Determine the (x, y) coordinate at the center of the cell enclosing the given text.  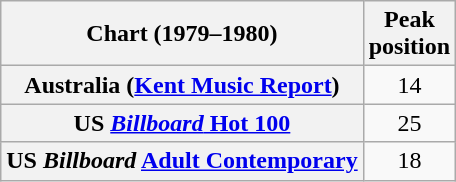
14 (409, 85)
18 (409, 161)
Peakposition (409, 34)
25 (409, 123)
US Billboard Hot 100 (182, 123)
Chart (1979–1980) (182, 34)
Australia (Kent Music Report) (182, 85)
US Billboard Adult Contemporary (182, 161)
